Scan for the cell matching the given text and deliver its [X, Y] coordinate at center. 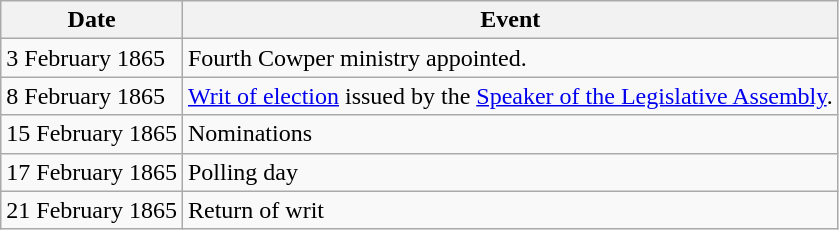
Return of writ [510, 210]
Nominations [510, 134]
Polling day [510, 172]
21 February 1865 [92, 210]
3 February 1865 [92, 58]
17 February 1865 [92, 172]
15 February 1865 [92, 134]
Date [92, 20]
Fourth Cowper ministry appointed. [510, 58]
Event [510, 20]
8 February 1865 [92, 96]
Writ of election issued by the Speaker of the Legislative Assembly. [510, 96]
